From the cell containing the given text, extract its center point as (X, Y) coordinate. 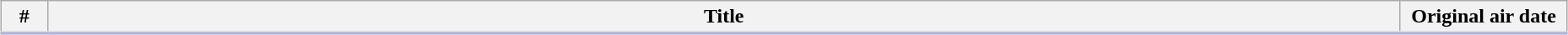
Original air date (1484, 17)
# (24, 17)
Title (724, 17)
